Identify which cell holds the provided text, then report its [X, Y] central coordinate. 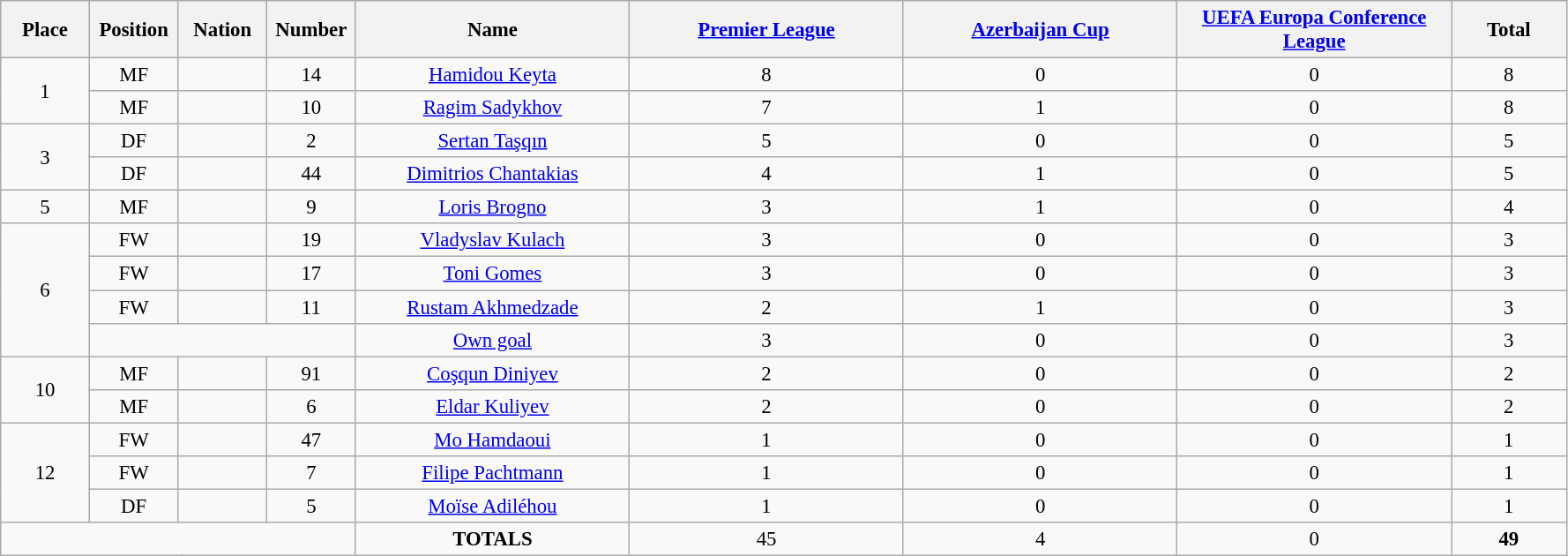
Total [1510, 30]
Moïse Adiléhou [492, 506]
Mo Hamdaoui [492, 440]
Name [492, 30]
91 [312, 373]
Position [134, 30]
TOTALS [492, 539]
Number [312, 30]
Ragim Sadykhov [492, 108]
Premier League [767, 30]
Loris Brogno [492, 207]
Hamidou Keyta [492, 75]
Vladyslav Kulach [492, 241]
9 [312, 207]
44 [312, 174]
Rustam Akhmedzade [492, 307]
Coşqun Diniyev [492, 373]
Toni Gomes [492, 274]
12 [46, 473]
11 [312, 307]
Sertan Taşqın [492, 141]
19 [312, 241]
14 [312, 75]
Filipe Pachtmann [492, 473]
Azerbaijan Cup [1041, 30]
Place [46, 30]
UEFA Europa Conference League [1314, 30]
Own goal [492, 340]
17 [312, 274]
Dimitrios Chantakias [492, 174]
45 [767, 539]
49 [1510, 539]
Nation [222, 30]
47 [312, 440]
Eldar Kuliyev [492, 406]
